Search for the cell housing the specified text and yield its (x, y) center coordinate. 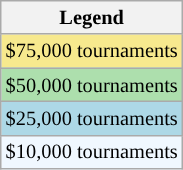
Legend (92, 17)
$25,000 tournaments (92, 118)
$75,000 tournaments (92, 51)
$10,000 tournaments (92, 152)
$50,000 tournaments (92, 85)
